From the cell containing the given text, extract its center point as (x, y) coordinate. 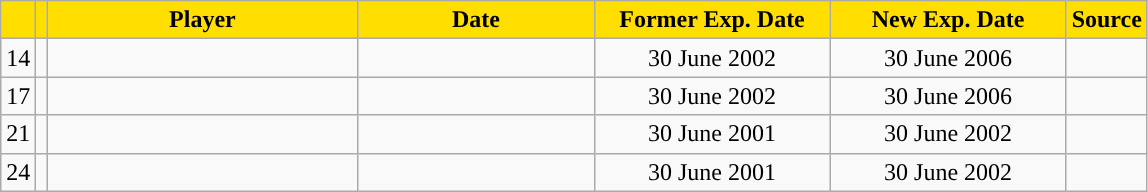
Source (1106, 20)
Player (202, 20)
New Exp. Date (948, 20)
Date (476, 20)
Former Exp. Date (712, 20)
17 (18, 96)
24 (18, 172)
21 (18, 134)
14 (18, 58)
